Output the (X, Y) coordinate of the center of the cell containing the given text.  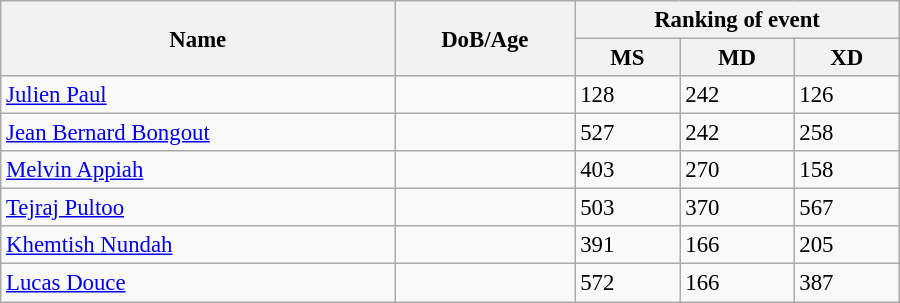
XD (846, 58)
403 (628, 170)
Tejraj Pultoo (198, 208)
527 (628, 133)
Melvin Appiah (198, 170)
503 (628, 208)
Name (198, 38)
Lucas Douce (198, 283)
Jean Bernard Bongout (198, 133)
387 (846, 283)
128 (628, 95)
DoB/Age (485, 38)
205 (846, 245)
258 (846, 133)
MD (737, 58)
Ranking of event (737, 20)
270 (737, 170)
370 (737, 208)
Julien Paul (198, 95)
158 (846, 170)
Khemtish Nundah (198, 245)
572 (628, 283)
391 (628, 245)
567 (846, 208)
126 (846, 95)
MS (628, 58)
